Detect which cell encompasses the target text, then output its (X, Y) center coordinate. 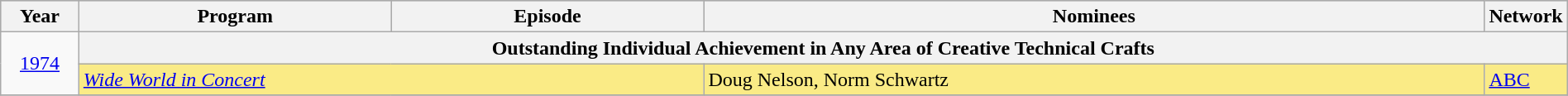
1974 (40, 64)
Wide World in Concert (391, 79)
Nominees (1094, 17)
Network (1526, 17)
Outstanding Individual Achievement in Any Area of Creative Technical Crafts (823, 48)
ABC (1526, 79)
Episode (547, 17)
Program (235, 17)
Year (40, 17)
Doug Nelson, Norm Schwartz (1094, 79)
